For the text-containing cell, return its midpoint in (X, Y) coordinate format. 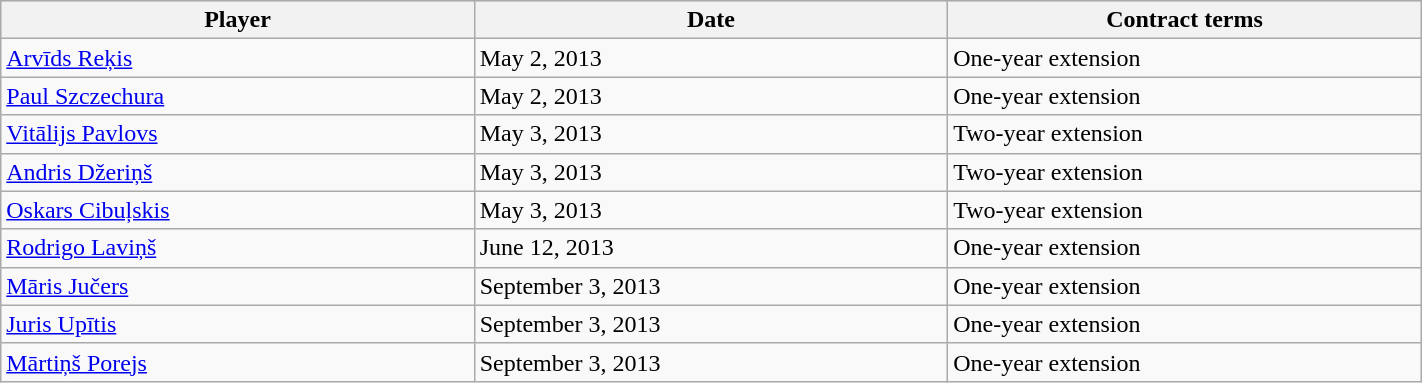
Andris Džeriņš (238, 172)
Māris Jučers (238, 286)
Player (238, 20)
Vitālijs Pavlovs (238, 134)
Oskars Cibuļskis (238, 210)
Juris Upītis (238, 324)
Paul Szczechura (238, 96)
Contract terms (1185, 20)
Rodrigo Laviņš (238, 248)
Arvīds Reķis (238, 58)
Date (710, 20)
June 12, 2013 (710, 248)
Mārtiņš Porejs (238, 362)
